Determine the [x, y] coordinate at the center of the cell enclosing the given text.  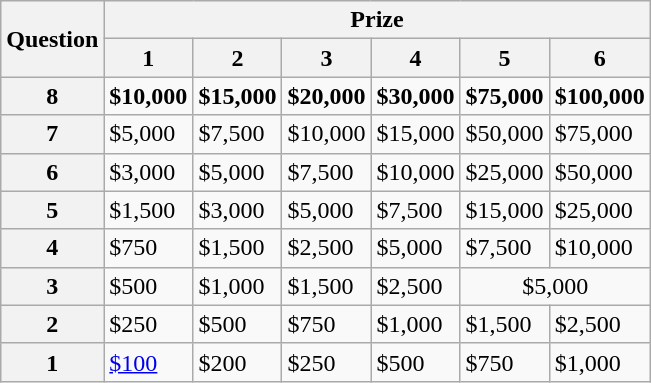
Question [52, 39]
$30,000 [416, 96]
Prize [377, 20]
7 [52, 134]
$100,000 [600, 96]
$20,000 [326, 96]
8 [52, 96]
$100 [148, 362]
$200 [238, 362]
